Return [x, y] of the center of cell containing provided text 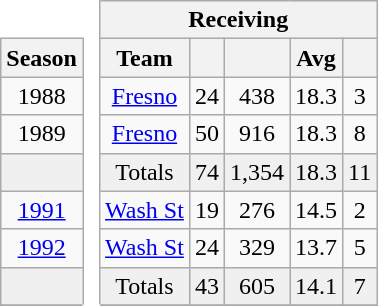
1,354 [256, 172]
1988 [42, 96]
13.7 [316, 248]
19 [206, 210]
14.1 [316, 286]
74 [206, 172]
2 [360, 210]
1992 [42, 248]
7 [360, 286]
329 [256, 248]
11 [360, 172]
50 [206, 134]
14.5 [316, 210]
43 [206, 286]
605 [256, 286]
276 [256, 210]
3 [360, 96]
Receiving [238, 20]
8 [360, 134]
Season [42, 58]
1989 [42, 134]
1991 [42, 210]
916 [256, 134]
Avg [316, 58]
438 [256, 96]
5 [360, 248]
Team [145, 58]
